Determine the [x, y] coordinate at the center of the cell enclosing the given text.  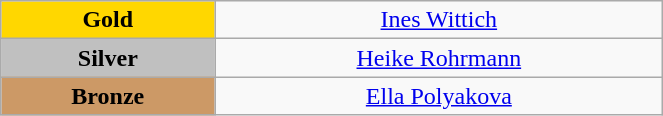
Silver [108, 58]
Gold [108, 20]
Ella Polyakova [439, 96]
Heike Rohrmann [439, 58]
Ines Wittich [439, 20]
Bronze [108, 96]
